Detect which cell encompasses the target text, then output its (x, y) center coordinate. 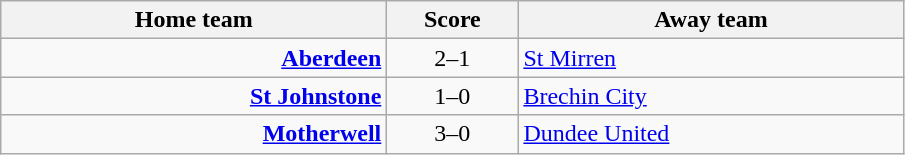
Motherwell (194, 134)
1–0 (452, 96)
St Mirren (711, 58)
Aberdeen (194, 58)
3–0 (452, 134)
St Johnstone (194, 96)
Dundee United (711, 134)
Home team (194, 20)
Away team (711, 20)
2–1 (452, 58)
Score (452, 20)
Brechin City (711, 96)
